Search for the cell housing the specified text and yield its [X, Y] center coordinate. 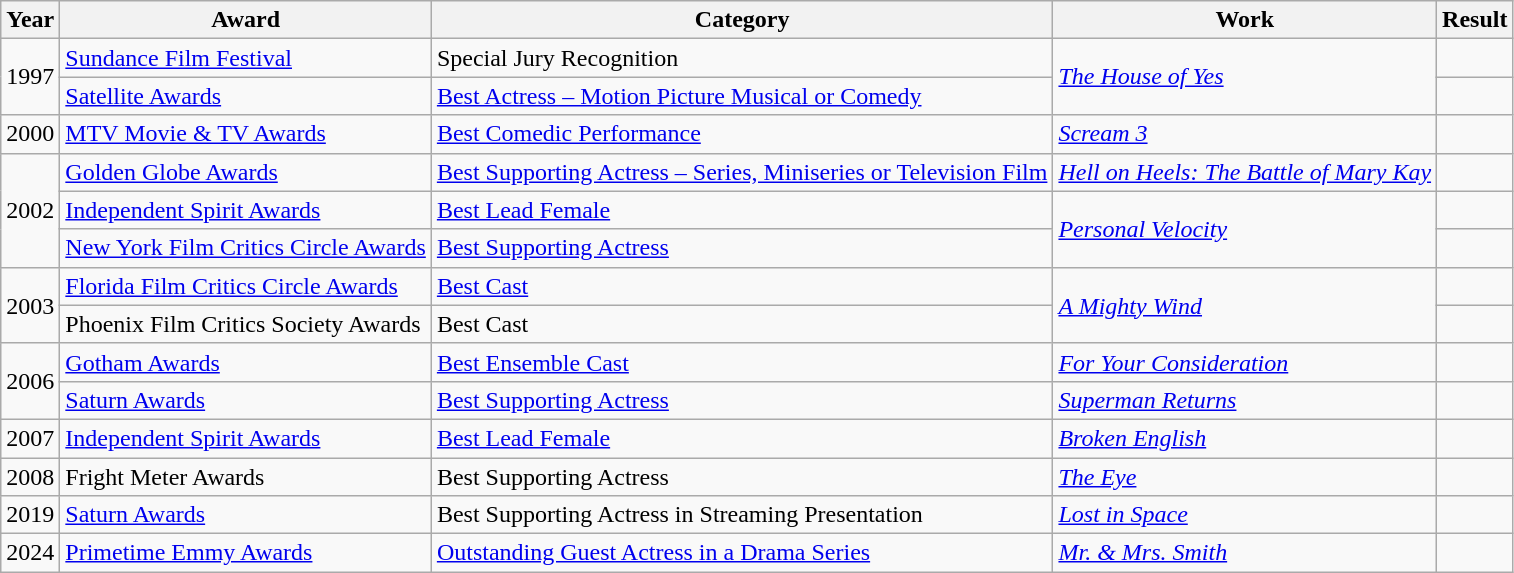
2007 [30, 438]
New York Film Critics Circle Awards [246, 248]
Category [742, 20]
Personal Velocity [1245, 229]
Best Supporting Actress in Streaming Presentation [742, 515]
Best Supporting Actress – Series, Miniseries or Television Film [742, 172]
Mr. & Mrs. Smith [1245, 553]
Phoenix Film Critics Society Awards [246, 324]
Result [1475, 20]
For Your Consideration [1245, 362]
Broken English [1245, 438]
2019 [30, 515]
Scream 3 [1245, 134]
Primetime Emmy Awards [246, 553]
Florida Film Critics Circle Awards [246, 286]
Sundance Film Festival [246, 58]
2006 [30, 381]
A Mighty Wind [1245, 305]
Year [30, 20]
Work [1245, 20]
Lost in Space [1245, 515]
The Eye [1245, 477]
Best Actress – Motion Picture Musical or Comedy [742, 96]
Outstanding Guest Actress in a Drama Series [742, 553]
Golden Globe Awards [246, 172]
Gotham Awards [246, 362]
Hell on Heels: The Battle of Mary Kay [1245, 172]
Fright Meter Awards [246, 477]
2000 [30, 134]
1997 [30, 77]
2002 [30, 210]
Superman Returns [1245, 400]
The House of Yes [1245, 77]
Best Ensemble Cast [742, 362]
MTV Movie & TV Awards [246, 134]
Award [246, 20]
2008 [30, 477]
2024 [30, 553]
2003 [30, 305]
Best Comedic Performance [742, 134]
Special Jury Recognition [742, 58]
Satellite Awards [246, 96]
